Locate the cell with the specified text and output its [X, Y] center coordinate. 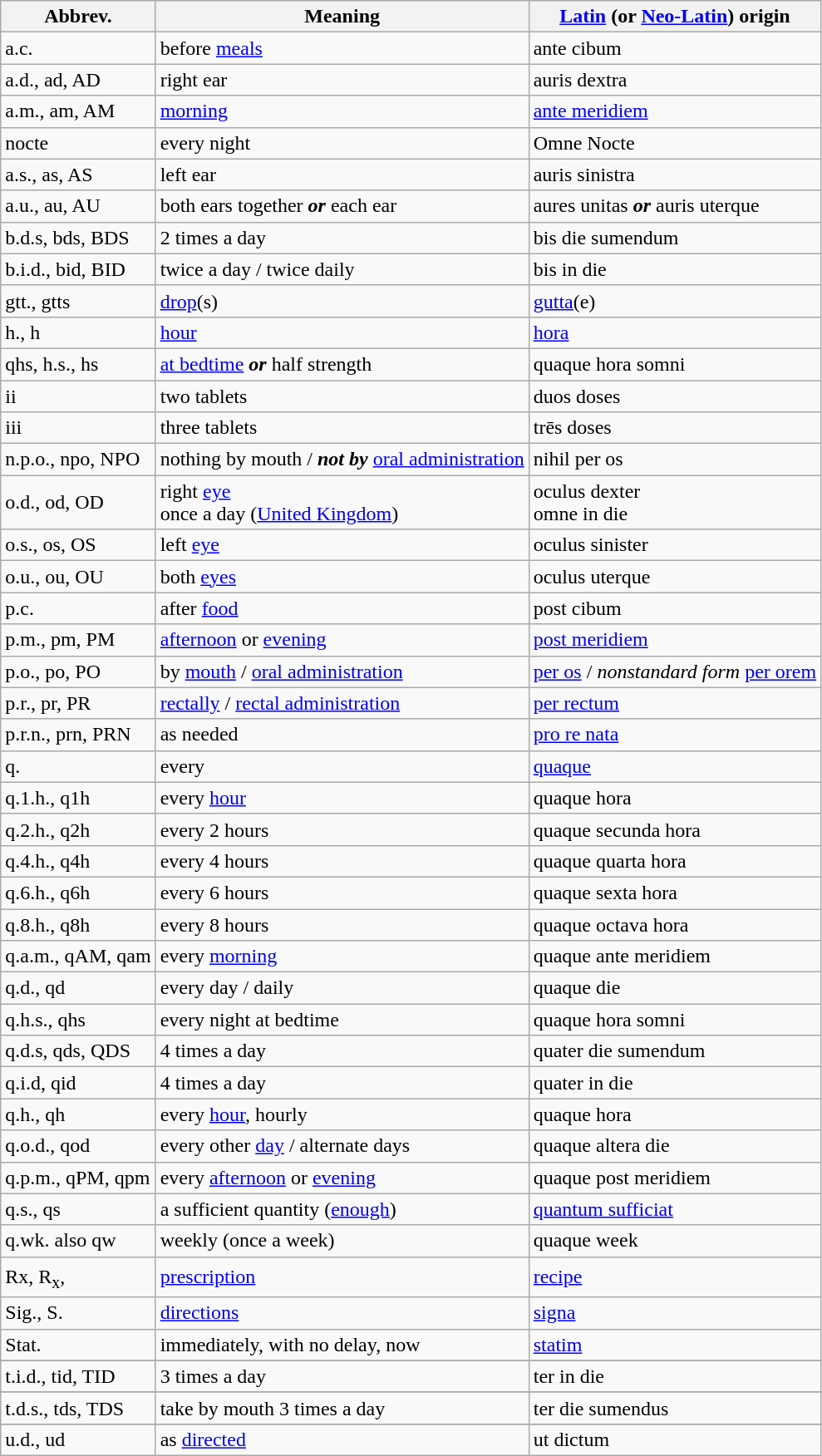
pro re nata [675, 735]
quaque week [675, 1241]
q.i.d, qid [78, 1083]
ut dictum [675, 1439]
bis die sumendum [675, 238]
every [342, 766]
quaque post meridiem [675, 1178]
ante meridiem [675, 111]
trēs doses [675, 428]
q.d.s, qds, QDS [78, 1051]
right ear [342, 80]
auris sinistra [675, 175]
q.wk. also qw [78, 1241]
q.h.s., qhs [78, 1020]
q.4.h., q4h [78, 861]
t.i.d., tid, TID [78, 1376]
every hour, hourly [342, 1114]
every 8 hours [342, 925]
rectally / rectal administration [342, 703]
p.c. [78, 608]
after food [342, 608]
Abbrev. [78, 17]
a.s., as, AS [78, 175]
quaque quarta hora [675, 861]
both eyes [342, 577]
h., h [78, 332]
b.i.d., bid, BID [78, 269]
a sufficient quantity (enough) [342, 1209]
every 6 hours [342, 893]
as directed [342, 1439]
q.d., qd [78, 988]
o.s., os, OS [78, 545]
take by mouth 3 times a day [342, 1408]
Sig., S. [78, 1313]
statim [675, 1345]
every night at bedtime [342, 1020]
a.d., ad, AD [78, 80]
quaque sexta hora [675, 893]
nothing by mouth / not by oral administration [342, 460]
t.d.s., tds, TDS [78, 1408]
bis in die [675, 269]
left eye [342, 545]
aures unitas or auris uterque [675, 206]
o.u., ou, OU [78, 577]
Omne Nocte [675, 143]
immediately, with no delay, now [342, 1345]
quater in die [675, 1083]
oculus uterque [675, 577]
q.o.d., qod [78, 1146]
oculus dexteromne in die [675, 502]
every day / daily [342, 988]
quaque [675, 766]
q.s., qs [78, 1209]
q.1.h., q1h [78, 798]
q.2.h., q2h [78, 829]
nocte [78, 143]
every 2 hours [342, 829]
every afternoon or evening [342, 1178]
quater die sumendum [675, 1051]
p.r., pr, PR [78, 703]
both ears together or each ear [342, 206]
q.8.h., q8h [78, 925]
Rx, Rx, [78, 1276]
q.h., qh [78, 1114]
hour [342, 332]
b.d.s, bds, BDS [78, 238]
afternoon or evening [342, 640]
ter in die [675, 1376]
3 times a day [342, 1376]
ter die sumendus [675, 1408]
auris dextra [675, 80]
duos doses [675, 396]
at bedtime or half strength [342, 364]
prescription [342, 1276]
directions [342, 1313]
twice a day / twice daily [342, 269]
two tablets [342, 396]
drop(s) [342, 301]
quaque die [675, 988]
Latin (or Neo-Latin) origin [675, 17]
three tablets [342, 428]
quaque octava hora [675, 925]
iii [78, 428]
quaque altera die [675, 1146]
quaque secunda hora [675, 829]
quaque ante meridiem [675, 957]
by mouth / oral administration [342, 671]
per os / nonstandard form per orem [675, 671]
qhs, h.s., hs [78, 364]
right eyeonce a day (United Kingdom) [342, 502]
Meaning [342, 17]
per rectum [675, 703]
o.d., od, OD [78, 502]
post cibum [675, 608]
as needed [342, 735]
q. [78, 766]
2 times a day [342, 238]
n.p.o., npo, NPO [78, 460]
q.6.h., q6h [78, 893]
left ear [342, 175]
a.u., au, AU [78, 206]
p.o., po, PO [78, 671]
ante cibum [675, 48]
every 4 hours [342, 861]
morning [342, 111]
q.p.m., qPM, qpm [78, 1178]
a.m., am, AM [78, 111]
gutta(e) [675, 301]
p.r.n., prn, PRN [78, 735]
u.d., ud [78, 1439]
every other day / alternate days [342, 1146]
every hour [342, 798]
ii [78, 396]
gtt., gtts [78, 301]
every night [342, 143]
before meals [342, 48]
recipe [675, 1276]
quantum sufficiat [675, 1209]
nihil per os [675, 460]
hora [675, 332]
every morning [342, 957]
oculus sinister [675, 545]
weekly (once a week) [342, 1241]
p.m., pm, PM [78, 640]
signa [675, 1313]
Stat. [78, 1345]
q.a.m., qAM, qam [78, 957]
post meridiem [675, 640]
a.c. [78, 48]
